Scan for the cell matching the given text and deliver its (X, Y) coordinate at center. 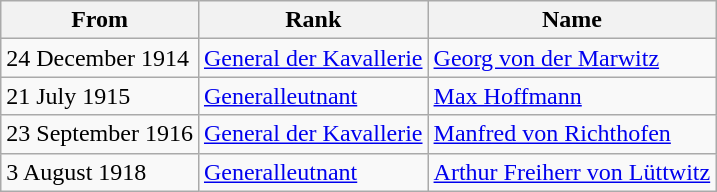
Name (572, 20)
Manfred von Richthofen (572, 134)
Arthur Freiherr von Lüttwitz (572, 172)
Max Hoffmann (572, 96)
Rank (313, 20)
From (100, 20)
24 December 1914 (100, 58)
21 July 1915 (100, 96)
3 August 1918 (100, 172)
23 September 1916 (100, 134)
Georg von der Marwitz (572, 58)
